Return the (x, y) coordinate for the center point of the cell that contains the specified text.  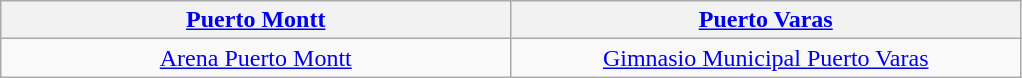
Puerto Varas (766, 20)
Puerto Montt (256, 20)
Gimnasio Municipal Puerto Varas (766, 58)
Arena Puerto Montt (256, 58)
